Search for the cell housing the specified text and yield its (x, y) center coordinate. 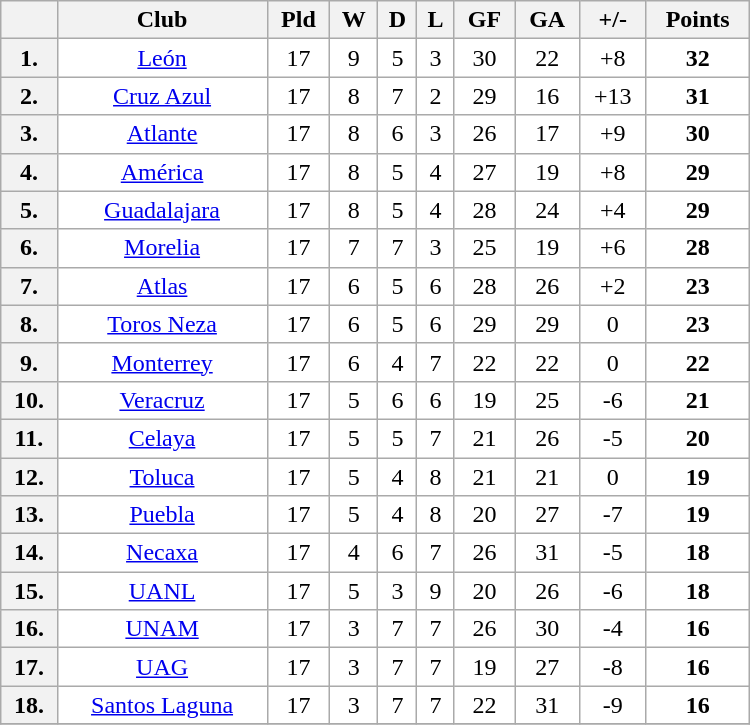
-8 (612, 667)
D (398, 20)
24 (548, 210)
UANL (162, 591)
10. (29, 400)
+/- (612, 20)
Morelia (162, 248)
4. (29, 172)
+6 (612, 248)
UNAM (162, 629)
Cruz Azul (162, 96)
+13 (612, 96)
14. (29, 553)
15. (29, 591)
Santos Laguna (162, 705)
+4 (612, 210)
Monterrey (162, 362)
Atlas (162, 286)
11. (29, 438)
L (436, 20)
Guadalajara (162, 210)
Puebla (162, 515)
GA (548, 20)
Toros Neza (162, 324)
América (162, 172)
6. (29, 248)
-4 (612, 629)
9. (29, 362)
2. (29, 96)
+9 (612, 134)
17. (29, 667)
GF (484, 20)
Necaxa (162, 553)
Points (698, 20)
-9 (612, 705)
Pld (298, 20)
W (354, 20)
+2 (612, 286)
Celaya (162, 438)
1. (29, 58)
Veracruz (162, 400)
13. (29, 515)
Atlante (162, 134)
8. (29, 324)
32 (698, 58)
UAG (162, 667)
18. (29, 705)
Club (162, 20)
5. (29, 210)
12. (29, 477)
Toluca (162, 477)
2 (436, 96)
3. (29, 134)
7. (29, 286)
-7 (612, 515)
16. (29, 629)
León (162, 58)
